Return [x, y] of the center of cell containing provided text 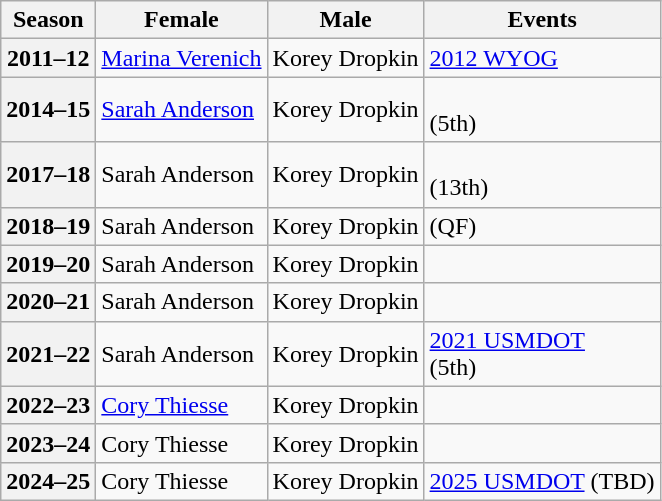
2022–23 [48, 405]
Events [542, 20]
2025 USMDOT (TBD) [542, 481]
2018–19 [48, 226]
2012 WYOG [542, 58]
2021–22 [48, 354]
Marina Verenich [182, 58]
Season [48, 20]
Male [346, 20]
2023–24 [48, 443]
(13th) [542, 174]
2019–20 [48, 264]
2017–18 [48, 174]
(5th) [542, 110]
(QF) [542, 226]
2021 USMDOT (5th) [542, 354]
2024–25 [48, 481]
2011–12 [48, 58]
2014–15 [48, 110]
Female [182, 20]
2020–21 [48, 302]
